Return (x, y) of the center of cell containing provided text 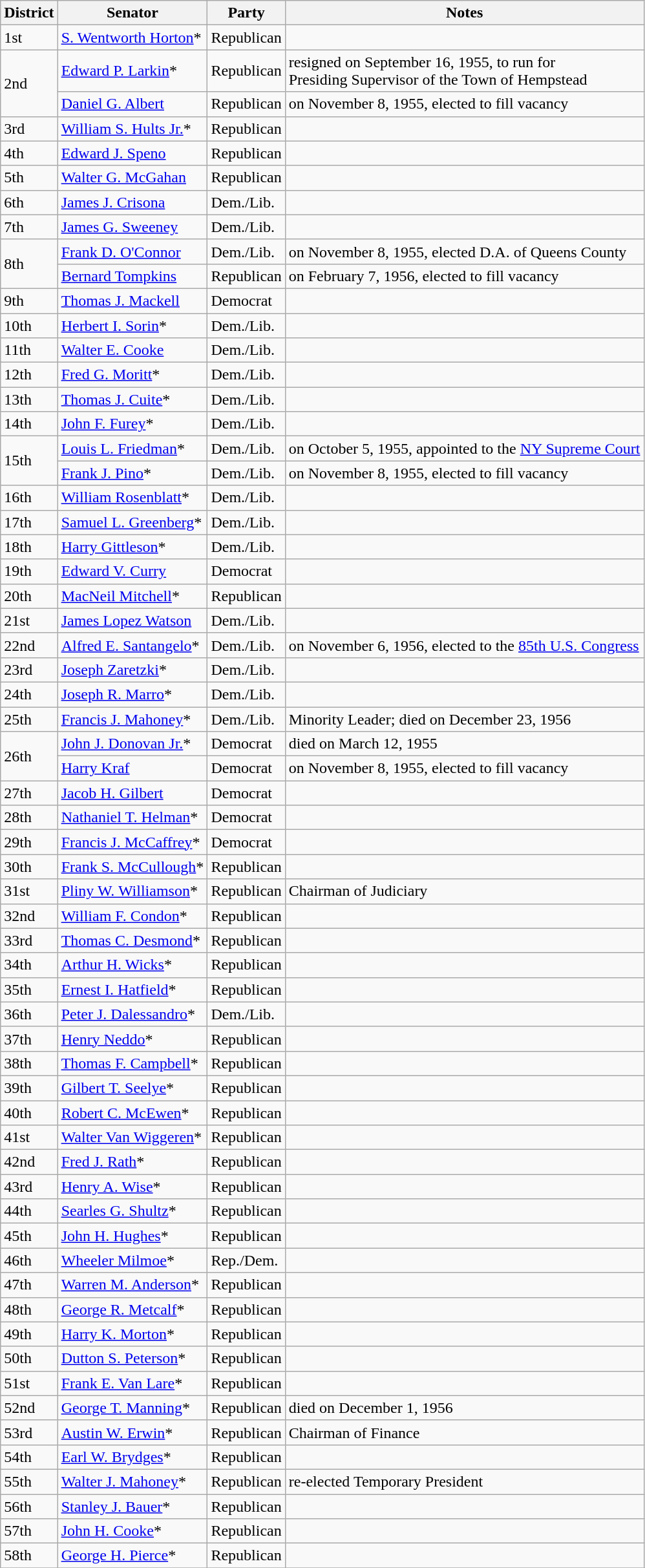
Thomas J. Cuite* (132, 399)
William Rosenblatt* (132, 498)
39th (29, 1088)
Walter Van Wiggeren* (132, 1138)
John F. Furey* (132, 424)
15th (29, 461)
Harry K. Morton* (132, 1334)
Herbert I. Sorin* (132, 325)
7th (29, 227)
MacNeil Mitchell* (132, 596)
Francis J. McCaffrey* (132, 842)
Robert C. McEwen* (132, 1112)
Frank D. O'Connor (132, 251)
25th (29, 719)
Joseph R. Marro* (132, 694)
died on March 12, 1955 (464, 744)
35th (29, 990)
51st (29, 1383)
re-elected Temporary President (464, 1481)
36th (29, 1014)
Party (246, 13)
14th (29, 424)
Louis L. Friedman* (132, 449)
13th (29, 399)
45th (29, 1236)
Gilbert T. Seelye* (132, 1088)
Fred J. Rath* (132, 1162)
George H. Pierce* (132, 1556)
Bernard Tompkins (132, 276)
Walter J. Mahoney* (132, 1481)
Peter J. Dalessandro* (132, 1014)
Thomas F. Campbell* (132, 1063)
38th (29, 1063)
Searles G. Shultz* (132, 1211)
32nd (29, 916)
died on December 1, 1956 (464, 1408)
10th (29, 325)
Chairman of Judiciary (464, 891)
Fred G. Moritt* (132, 375)
9th (29, 301)
16th (29, 498)
Minority Leader; died on December 23, 1956 (464, 719)
Francis J. Mahoney* (132, 719)
Chairman of Finance (464, 1432)
37th (29, 1039)
49th (29, 1334)
42nd (29, 1162)
30th (29, 867)
James J. Crisona (132, 202)
William S. Hults Jr.* (132, 129)
on February 7, 1956, elected to fill vacancy (464, 276)
17th (29, 522)
John H. Hughes* (132, 1236)
12th (29, 375)
Arthur H. Wicks* (132, 965)
53rd (29, 1432)
Daniel G. Albert (132, 104)
Henry Neddo* (132, 1039)
18th (29, 547)
8th (29, 264)
George R. Metcalf* (132, 1309)
5th (29, 178)
resigned on September 16, 1955, to run for Presiding Supervisor of the Town of Hempstead (464, 71)
6th (29, 202)
21st (29, 620)
Ernest I. Hatfield* (132, 990)
31st (29, 891)
44th (29, 1211)
48th (29, 1309)
11th (29, 350)
George T. Manning* (132, 1408)
Henry A. Wise* (132, 1187)
James G. Sweeney (132, 227)
Austin W. Erwin* (132, 1432)
Senator (132, 13)
District (29, 13)
S. Wentworth Horton* (132, 37)
52nd (29, 1408)
Jacob H. Gilbert (132, 793)
Frank S. McCullough* (132, 867)
41st (29, 1138)
William F. Condon* (132, 916)
Walter E. Cooke (132, 350)
20th (29, 596)
23rd (29, 670)
Frank E. Van Lare* (132, 1383)
43rd (29, 1187)
54th (29, 1457)
3rd (29, 129)
Frank J. Pino* (132, 473)
47th (29, 1285)
James Lopez Watson (132, 620)
1st (29, 37)
2nd (29, 83)
on November 6, 1956, elected to the 85th U.S. Congress (464, 645)
55th (29, 1481)
John J. Donovan Jr.* (132, 744)
34th (29, 965)
Edward P. Larkin* (132, 71)
Samuel L. Greenberg* (132, 522)
Edward J. Speno (132, 153)
29th (29, 842)
Thomas J. Mackell (132, 301)
Notes (464, 13)
46th (29, 1260)
Dutton S. Peterson* (132, 1359)
4th (29, 153)
33rd (29, 940)
Alfred E. Santangelo* (132, 645)
on November 8, 1955, elected D.A. of Queens County (464, 251)
Earl W. Brydges* (132, 1457)
57th (29, 1531)
56th (29, 1507)
Nathaniel T. Helman* (132, 818)
Walter G. McGahan (132, 178)
on October 5, 1955, appointed to the NY Supreme Court (464, 449)
22nd (29, 645)
58th (29, 1556)
27th (29, 793)
Rep./Dem. (246, 1260)
28th (29, 818)
Joseph Zaretzki* (132, 670)
50th (29, 1359)
Harry Kraf (132, 768)
Thomas C. Desmond* (132, 940)
Wheeler Milmoe* (132, 1260)
40th (29, 1112)
Harry Gittleson* (132, 547)
19th (29, 571)
26th (29, 756)
Stanley J. Bauer* (132, 1507)
John H. Cooke* (132, 1531)
24th (29, 694)
Warren M. Anderson* (132, 1285)
Pliny W. Williamson* (132, 891)
Edward V. Curry (132, 571)
